Detect which cell encompasses the target text, then output its (X, Y) center coordinate. 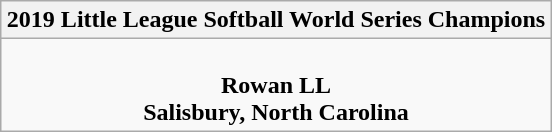
Rowan LLSalisbury, North Carolina (276, 85)
2019 Little League Softball World Series Champions (276, 20)
